Extract the (X, Y) coordinate from the center of the cell holding the provided text.  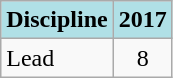
8 (142, 58)
2017 (142, 20)
Lead (57, 58)
Discipline (57, 20)
